Identify which cell holds the provided text, then report its (X, Y) central coordinate. 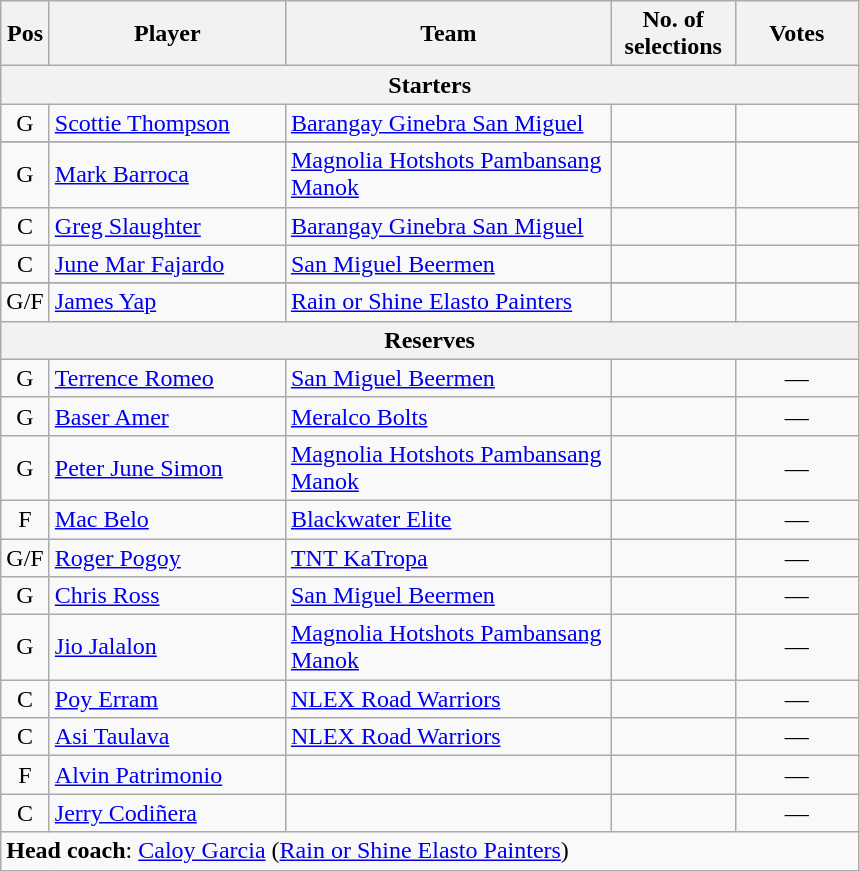
Team (448, 34)
Blackwater Elite (448, 519)
Baser Amer (167, 416)
Votes (797, 34)
Starters (430, 85)
Terrence Romeo (167, 378)
TNT KaTropa (448, 557)
James Yap (167, 302)
Jerry Codiñera (167, 813)
Player (167, 34)
Peter June Simon (167, 468)
Greg Slaughter (167, 226)
June Mar Fajardo (167, 264)
Meralco Bolts (448, 416)
Poy Erram (167, 699)
Roger Pogoy (167, 557)
Asi Taulava (167, 737)
Scottie Thompson (167, 123)
Reserves (430, 340)
Mark Barroca (167, 174)
Rain or Shine Elasto Painters (448, 302)
Jio Jalalon (167, 648)
Chris Ross (167, 596)
Pos (26, 34)
Alvin Patrimonio (167, 775)
Mac Belo (167, 519)
Head coach: Caloy Garcia (Rain or Shine Elasto Painters) (430, 851)
No. of selections (673, 34)
